Identify which cell holds the provided text, then report its [X, Y] central coordinate. 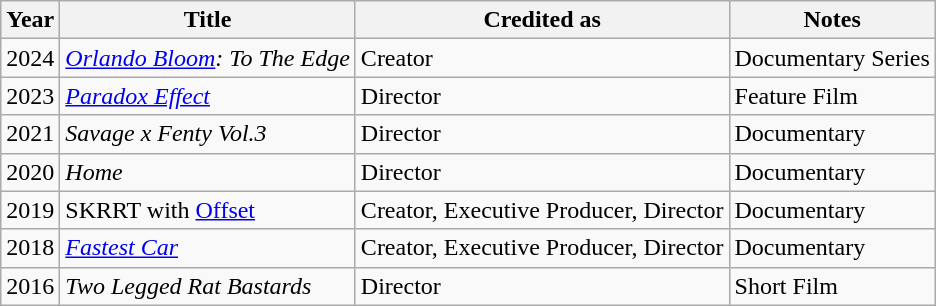
Home [208, 172]
2023 [30, 96]
Year [30, 20]
Notes [832, 20]
Savage x Fenty Vol.3 [208, 134]
Credited as [542, 20]
2020 [30, 172]
Documentary Series [832, 58]
2018 [30, 248]
Feature Film [832, 96]
Orlando Bloom: To The Edge [208, 58]
Creator [542, 58]
Two Legged Rat Bastards [208, 286]
Fastest Car [208, 248]
Short Film [832, 286]
2024 [30, 58]
SKRRT with Offset [208, 210]
2019 [30, 210]
2021 [30, 134]
Title [208, 20]
2016 [30, 286]
Paradox Effect [208, 96]
